Extract the [X, Y] coordinate from the center of the cell holding the provided text.  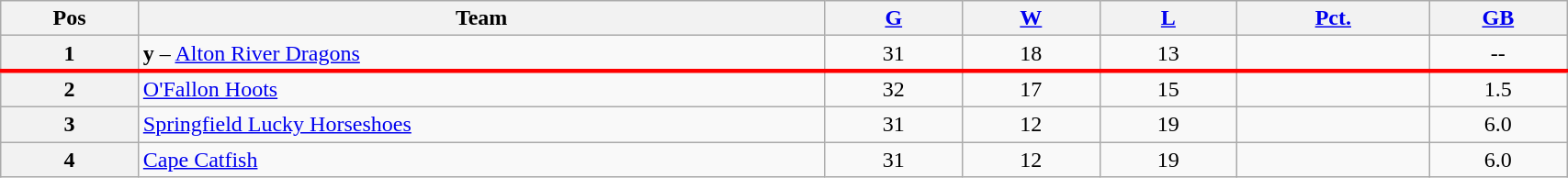
L [1168, 18]
1 [70, 53]
-- [1498, 53]
GB [1498, 18]
W [1032, 18]
G [894, 18]
3 [70, 124]
Pct. [1334, 18]
Cape Catfish [481, 159]
O'Fallon Hoots [481, 89]
18 [1032, 53]
Team [481, 18]
Pos [70, 18]
15 [1168, 89]
Springfield Lucky Horseshoes [481, 124]
4 [70, 159]
y – Alton River Dragons [481, 53]
1.5 [1498, 89]
17 [1032, 89]
2 [70, 89]
13 [1168, 53]
32 [894, 89]
